Scan for the cell matching the given text and deliver its [x, y] coordinate at center. 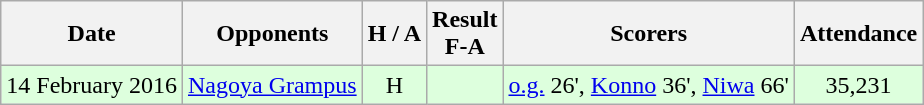
35,231 [858, 85]
o.g. 26', Konno 36', Niwa 66' [648, 85]
Nagoya Grampus [272, 85]
14 February 2016 [92, 85]
H / A [394, 34]
Attendance [858, 34]
Opponents [272, 34]
Date [92, 34]
Scorers [648, 34]
ResultF-A [465, 34]
H [394, 85]
